Output the [X, Y] coordinate of the center of the cell containing the given text.  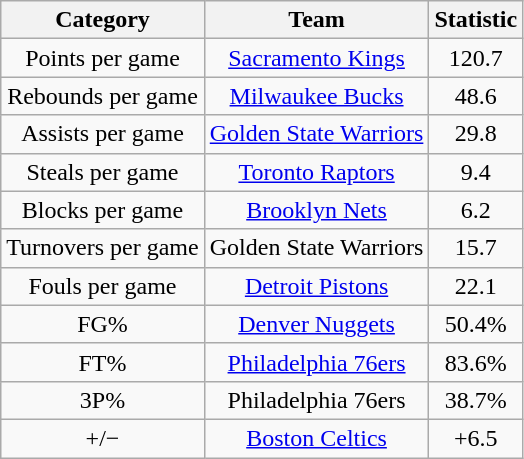
Assists per game [102, 134]
Points per game [102, 58]
FT% [102, 362]
9.4 [476, 172]
Boston Celtics [316, 438]
Denver Nuggets [316, 324]
83.6% [476, 362]
120.7 [476, 58]
+6.5 [476, 438]
Rebounds per game [102, 96]
FG% [102, 324]
Milwaukee Bucks [316, 96]
Toronto Raptors [316, 172]
Team [316, 20]
29.8 [476, 134]
6.2 [476, 210]
48.6 [476, 96]
Detroit Pistons [316, 286]
+/− [102, 438]
Turnovers per game [102, 248]
3P% [102, 400]
Statistic [476, 20]
Sacramento Kings [316, 58]
Steals per game [102, 172]
15.7 [476, 248]
Blocks per game [102, 210]
38.7% [476, 400]
22.1 [476, 286]
Category [102, 20]
Fouls per game [102, 286]
50.4% [476, 324]
Brooklyn Nets [316, 210]
